Search for the cell housing the specified text and yield its [X, Y] center coordinate. 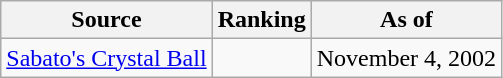
Source [106, 20]
November 4, 2002 [406, 58]
Sabato's Crystal Ball [106, 58]
Ranking [262, 20]
As of [406, 20]
